Capture the cell that displays the provided text and extract its [x, y] central coordinate. 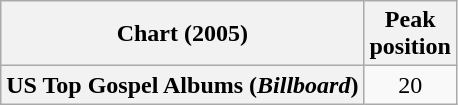
Peakposition [410, 34]
20 [410, 85]
US Top Gospel Albums (Billboard) [182, 85]
Chart (2005) [182, 34]
